Identify which cell holds the provided text, then report its (x, y) central coordinate. 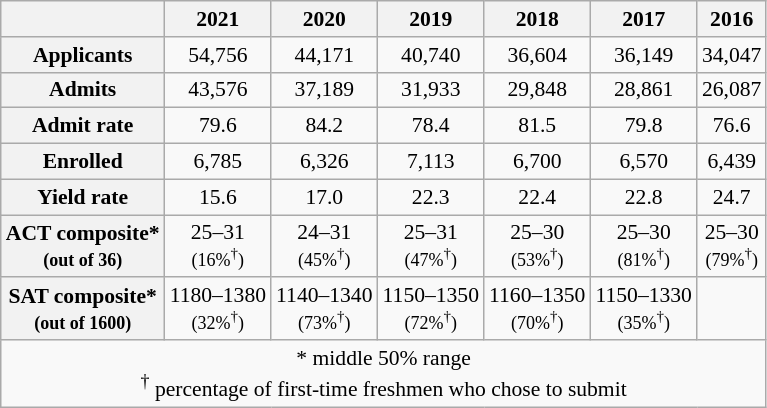
26,087 (732, 90)
2020 (324, 19)
Admits (83, 90)
SAT composite*(out of 1600) (83, 308)
79.8 (643, 126)
22.3 (431, 197)
54,756 (218, 54)
1160–1350(70%†) (537, 308)
40,740 (431, 54)
25–30(79%†) (732, 246)
79.6 (218, 126)
84.2 (324, 126)
25–31(16%†) (218, 246)
Admit rate (83, 126)
25–31(47%†) (431, 246)
7,113 (431, 161)
76.6 (732, 126)
6,439 (732, 161)
6,785 (218, 161)
2017 (643, 19)
43,576 (218, 90)
2021 (218, 19)
37,189 (324, 90)
15.6 (218, 197)
25–30(81%†) (643, 246)
44,171 (324, 54)
31,933 (431, 90)
78.4 (431, 126)
Enrolled (83, 161)
6,326 (324, 161)
22.8 (643, 197)
28,861 (643, 90)
22.4 (537, 197)
2019 (431, 19)
2016 (732, 19)
81.5 (537, 126)
29,848 (537, 90)
2018 (537, 19)
* middle 50% range † percentage of first-time freshmen who chose to submit (384, 374)
6,570 (643, 161)
1150–1330(35%†) (643, 308)
24–31(45%†) (324, 246)
1140–1340(73%†) (324, 308)
34,047 (732, 54)
ACT composite*(out of 36) (83, 246)
Applicants (83, 54)
Yield rate (83, 197)
24.7 (732, 197)
25–30(53%†) (537, 246)
1150–1350(72%†) (431, 308)
6,700 (537, 161)
36,604 (537, 54)
36,149 (643, 54)
17.0 (324, 197)
1180–1380(32%†) (218, 308)
